Capture the cell that displays the provided text and extract its (X, Y) central coordinate. 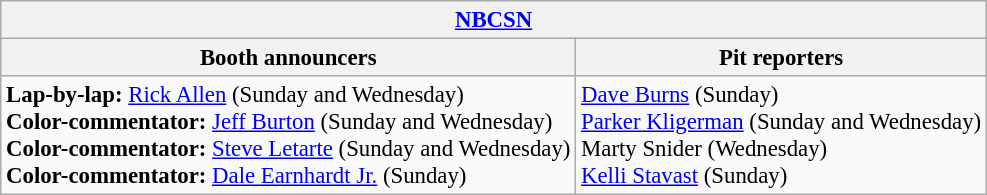
NBCSN (494, 20)
Booth announcers (288, 58)
Pit reporters (782, 58)
Dave Burns (Sunday)Parker Kligerman (Sunday and Wednesday)Marty Snider (Wednesday)Kelli Stavast (Sunday) (782, 136)
